Output the [X, Y] coordinate of the center of the cell containing the given text.  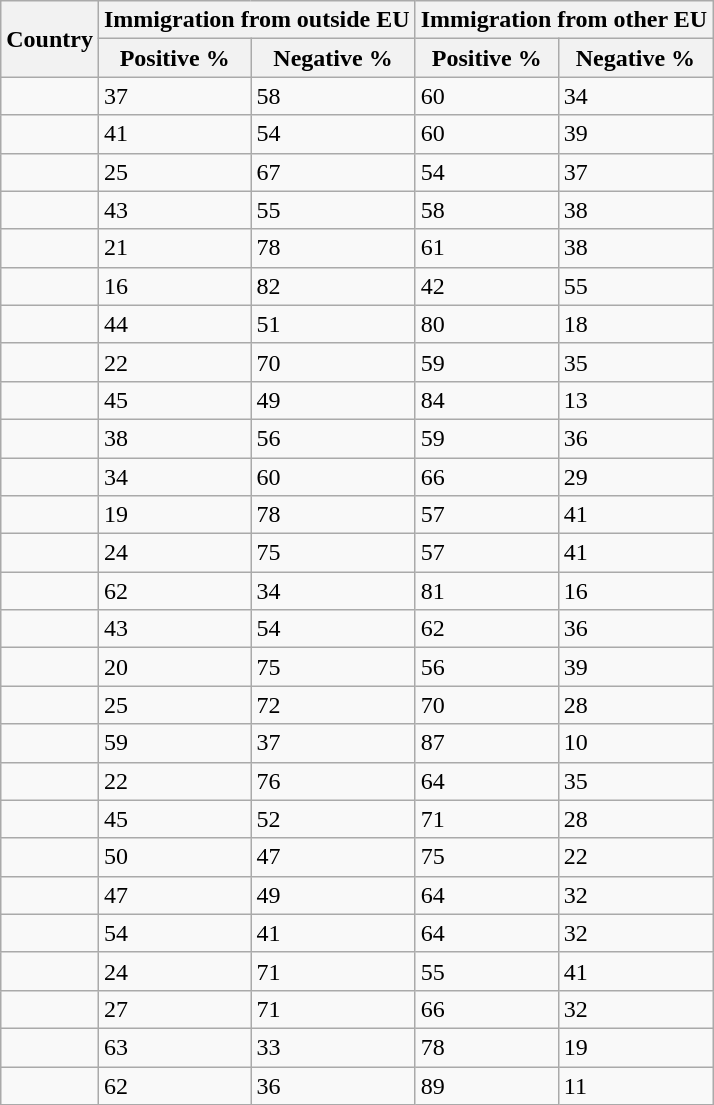
89 [486, 1085]
10 [635, 743]
20 [174, 667]
33 [333, 1047]
72 [333, 705]
Immigration from other EU [564, 20]
80 [486, 324]
87 [486, 743]
63 [174, 1047]
50 [174, 857]
29 [635, 477]
Country [50, 39]
52 [333, 819]
61 [486, 248]
76 [333, 781]
44 [174, 324]
13 [635, 400]
21 [174, 248]
18 [635, 324]
81 [486, 591]
51 [333, 324]
82 [333, 286]
Immigration from outside EU [256, 20]
84 [486, 400]
11 [635, 1085]
42 [486, 286]
67 [333, 172]
27 [174, 1009]
